From the cell containing the given text, extract its center point as (x, y) coordinate. 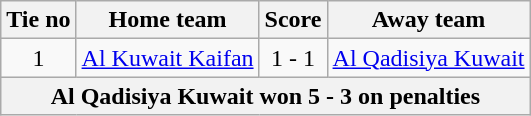
1 - 1 (293, 58)
Score (293, 20)
Away team (428, 20)
Al Qadisiya Kuwait (428, 58)
Al Qadisiya Kuwait won 5 - 3 on penalties (266, 96)
Al Kuwait Kaifan (168, 58)
1 (38, 58)
Home team (168, 20)
Tie no (38, 20)
